Capture the cell that displays the provided text and extract its (x, y) central coordinate. 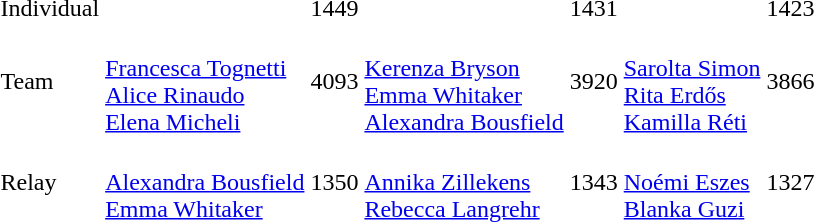
Kerenza BrysonEmma WhitakerAlexandra Bousfield (464, 82)
4093 (334, 82)
Sarolta SimonRita ErdősKamilla Réti (692, 82)
Francesca TognettiAlice RinaudoElena Micheli (205, 82)
3920 (594, 82)
